Capture the cell that displays the provided text and extract its (x, y) central coordinate. 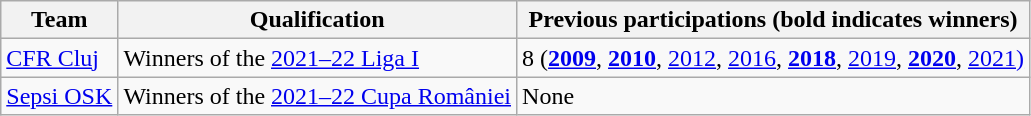
Previous participations (bold indicates winners) (774, 20)
Team (60, 20)
8 (2009, 2010, 2012, 2016, 2018, 2019, 2020, 2021) (774, 58)
Sepsi OSK (60, 96)
None (774, 96)
Winners of the 2021–22 Liga I (318, 58)
Winners of the 2021–22 Cupa României (318, 96)
CFR Cluj (60, 58)
Qualification (318, 20)
